Detect which cell encompasses the target text, then output its (x, y) center coordinate. 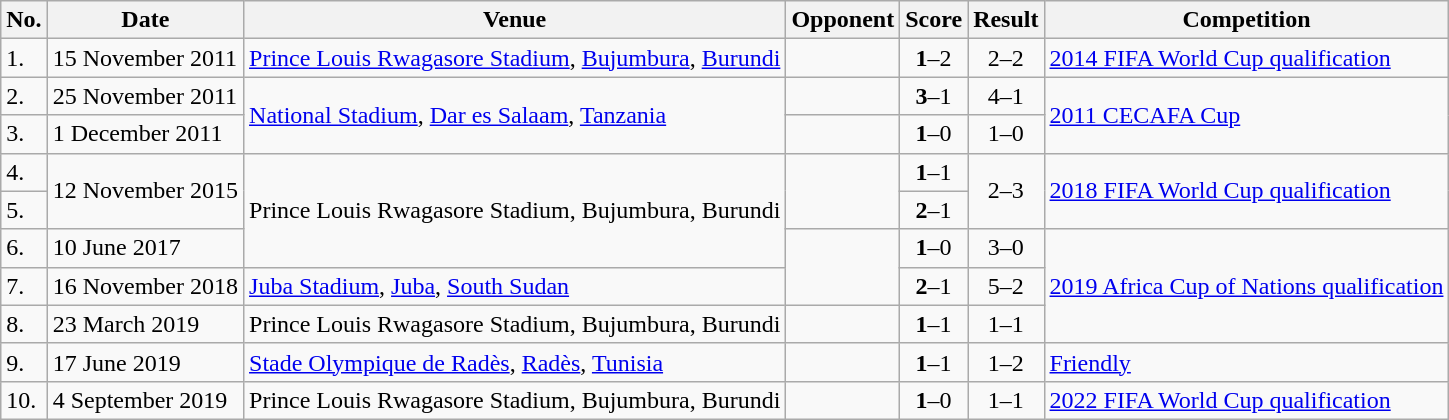
2–3 (1006, 191)
4. (24, 172)
Venue (515, 20)
2018 FIFA World Cup qualification (1246, 191)
2011 CECAFA Cup (1246, 115)
Date (145, 20)
15 November 2011 (145, 58)
1. (24, 58)
2014 FIFA World Cup qualification (1246, 58)
10 June 2017 (145, 248)
4 September 2019 (145, 400)
17 June 2019 (145, 362)
2019 Africa Cup of Nations qualification (1246, 286)
4–1 (1006, 96)
25 November 2011 (145, 96)
5–2 (1006, 286)
5. (24, 210)
3. (24, 134)
6. (24, 248)
Stade Olympique de Radès, Radès, Tunisia (515, 362)
No. (24, 20)
3–0 (1006, 248)
National Stadium, Dar es Salaam, Tanzania (515, 115)
1 December 2011 (145, 134)
7. (24, 286)
Result (1006, 20)
Competition (1246, 20)
2–2 (1006, 58)
Opponent (843, 20)
2. (24, 96)
16 November 2018 (145, 286)
3–1 (934, 96)
Friendly (1246, 362)
9. (24, 362)
8. (24, 324)
2022 FIFA World Cup qualification (1246, 400)
10. (24, 400)
23 March 2019 (145, 324)
Score (934, 20)
Juba Stadium, Juba, South Sudan (515, 286)
12 November 2015 (145, 191)
